Output the (X, Y) coordinate of the center of the cell containing the given text.  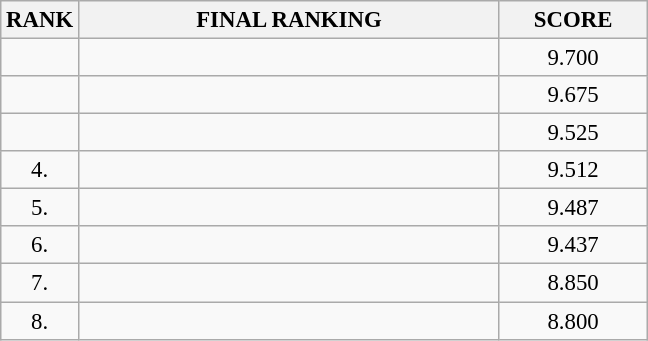
9.525 (572, 133)
SCORE (572, 20)
8.850 (572, 283)
9.700 (572, 58)
9.487 (572, 208)
9.512 (572, 170)
4. (40, 170)
8. (40, 321)
8.800 (572, 321)
7. (40, 283)
RANK (40, 20)
9.675 (572, 95)
5. (40, 208)
6. (40, 245)
FINAL RANKING (288, 20)
9.437 (572, 245)
